Determine the [X, Y] coordinate at the center of the cell enclosing the given text.  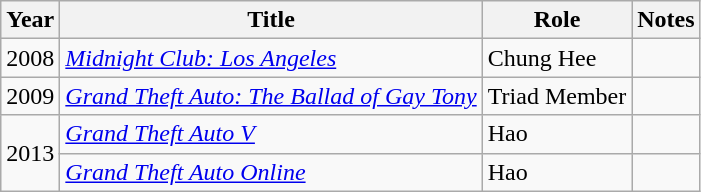
2008 [30, 58]
Grand Theft Auto Online [271, 172]
Triad Member [557, 96]
Title [271, 20]
Grand Theft Auto: The Ballad of Gay Tony [271, 96]
Chung Hee [557, 58]
Year [30, 20]
Midnight Club: Los Angeles [271, 58]
Grand Theft Auto V [271, 134]
2009 [30, 96]
Role [557, 20]
Notes [666, 20]
2013 [30, 153]
